Provide the (X, Y) coordinate of the cell's center where the given text is located.  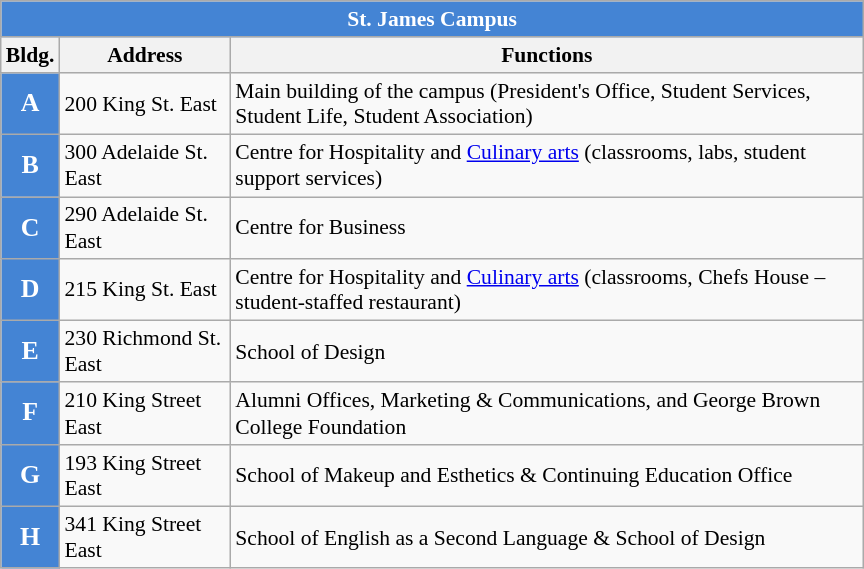
Centre for Hospitality and Culinary arts (classrooms, labs, student support services) (546, 166)
Bldg. (30, 55)
200 King St. East (144, 104)
St. James Campus (432, 19)
Centre for Hospitality and Culinary arts (classrooms, Chefs House – student-staffed restaurant) (546, 290)
E (30, 352)
D (30, 290)
210 King Street East (144, 414)
G (30, 476)
193 King Street East (144, 476)
School of Makeup and Esthetics & Continuing Education Office (546, 476)
Centre for Business (546, 228)
F (30, 414)
Main building of the campus (President's Office, Student Services, Student Life, Student Association) (546, 104)
Alumni Offices, Marketing & Communications, and George Brown College Foundation (546, 414)
230 Richmond St. East (144, 352)
School of English as a Second Language & School of Design (546, 538)
C (30, 228)
A (30, 104)
Address (144, 55)
Functions (546, 55)
School of Design (546, 352)
290 Adelaide St. East (144, 228)
300 Adelaide St. East (144, 166)
215 King St. East (144, 290)
B (30, 166)
341 King Street East (144, 538)
H (30, 538)
